Identify which cell holds the provided text, then report its (x, y) central coordinate. 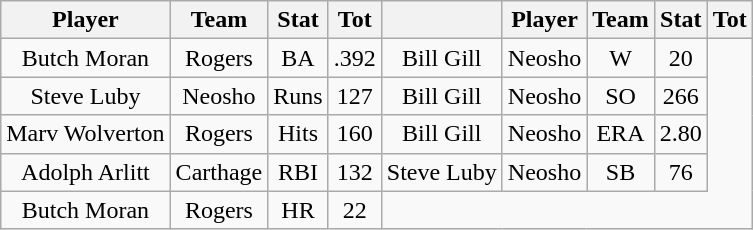
127 (354, 96)
W (621, 58)
2.80 (680, 134)
Adolph Arlitt (86, 172)
Marv Wolverton (86, 134)
266 (680, 96)
Hits (298, 134)
Carthage (219, 172)
SB (621, 172)
Runs (298, 96)
.392 (354, 58)
160 (354, 134)
ERA (621, 134)
SO (621, 96)
20 (680, 58)
BA (298, 58)
HR (298, 210)
76 (680, 172)
RBI (298, 172)
22 (354, 210)
132 (354, 172)
